Scan for the cell matching the given text and deliver its (x, y) coordinate at center. 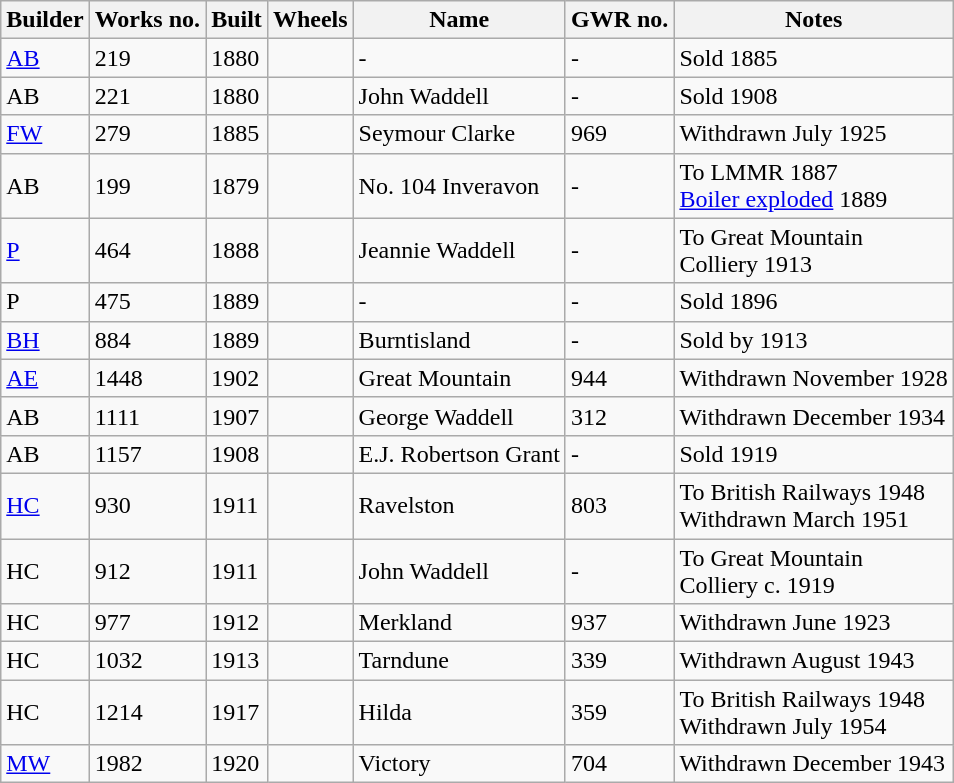
No. 104 Inveravon (459, 186)
Burntisland (459, 340)
1885 (237, 134)
Sold 1885 (814, 58)
Wheels (310, 20)
Works no. (147, 20)
Withdrawn November 1928 (814, 378)
FW (45, 134)
199 (147, 186)
475 (147, 302)
BH (45, 340)
GWR no. (619, 20)
To LMMR 1887 Boiler exploded 1889 (814, 186)
Sold by 1913 (814, 340)
1032 (147, 661)
Builder (45, 20)
1879 (237, 186)
Merkland (459, 623)
To British Railways 1948 Withdrawn July 1954 (814, 712)
Withdrawn June 1923 (814, 623)
312 (619, 416)
912 (147, 570)
Hilda (459, 712)
1902 (237, 378)
1157 (147, 454)
To British Railways 1948 Withdrawn March 1951 (814, 506)
1917 (237, 712)
1448 (147, 378)
Tarndune (459, 661)
Withdrawn July 1925 (814, 134)
1913 (237, 661)
937 (619, 623)
Withdrawn August 1943 (814, 661)
1982 (147, 764)
1907 (237, 416)
MW (45, 764)
Jeannie Waddell (459, 250)
884 (147, 340)
To Great Mountain Colliery 1913 (814, 250)
Name (459, 20)
1214 (147, 712)
221 (147, 96)
1920 (237, 764)
Sold 1919 (814, 454)
Withdrawn December 1934 (814, 416)
George Waddell (459, 416)
969 (619, 134)
219 (147, 58)
Victory (459, 764)
Ravelston (459, 506)
944 (619, 378)
Seymour Clarke (459, 134)
Sold 1896 (814, 302)
279 (147, 134)
Great Mountain (459, 378)
339 (619, 661)
359 (619, 712)
704 (619, 764)
Built (237, 20)
Notes (814, 20)
464 (147, 250)
977 (147, 623)
To Great Mountain Colliery c. 1919 (814, 570)
1888 (237, 250)
930 (147, 506)
E.J. Robertson Grant (459, 454)
AE (45, 378)
803 (619, 506)
1908 (237, 454)
Sold 1908 (814, 96)
1111 (147, 416)
Withdrawn December 1943 (814, 764)
1912 (237, 623)
